Return the (x, y) coordinate for the center point of the cell that contains the specified text.  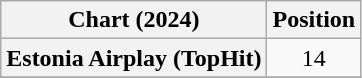
Position (314, 20)
Estonia Airplay (TopHit) (134, 58)
14 (314, 58)
Chart (2024) (134, 20)
